Locate the cell with the specified text and output its [X, Y] center coordinate. 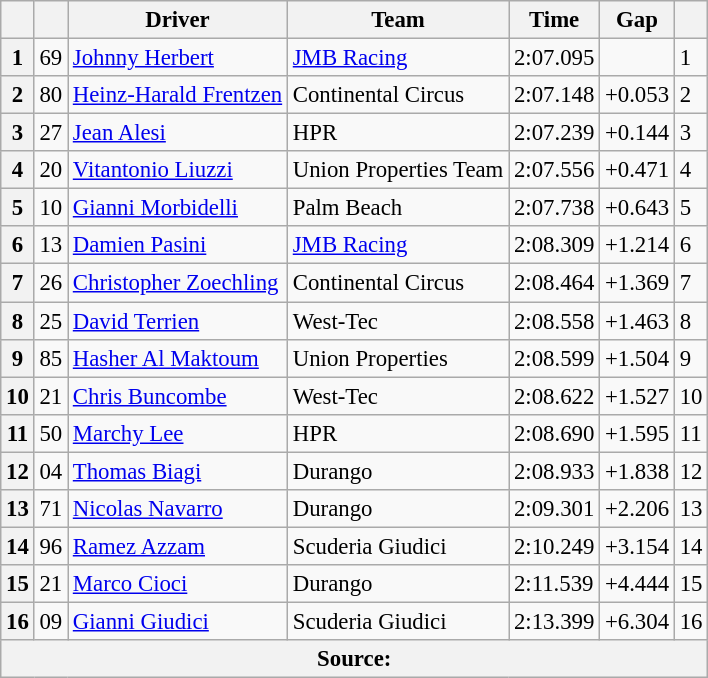
+1.214 [638, 245]
26 [50, 283]
+0.144 [638, 133]
+2.206 [638, 509]
+6.304 [638, 621]
80 [50, 95]
2:08.933 [554, 471]
04 [50, 471]
25 [50, 321]
Heinz-Harald Frentzen [178, 95]
Palm Beach [398, 208]
+1.504 [638, 358]
2:08.558 [554, 321]
+1.463 [638, 321]
2:10.249 [554, 546]
Nicolas Navarro [178, 509]
85 [50, 358]
2:08.309 [554, 245]
2:08.464 [554, 283]
2:07.095 [554, 58]
Marchy Lee [178, 433]
+1.595 [638, 433]
69 [50, 58]
+0.053 [638, 95]
Chris Buncombe [178, 396]
20 [50, 170]
2:07.148 [554, 95]
96 [50, 546]
Johnny Herbert [178, 58]
71 [50, 509]
2:13.399 [554, 621]
+0.471 [638, 170]
2:07.556 [554, 170]
2:08.622 [554, 396]
Union Properties [398, 358]
+3.154 [638, 546]
Union Properties Team [398, 170]
2:07.239 [554, 133]
Time [554, 20]
+1.838 [638, 471]
Gap [638, 20]
+4.444 [638, 584]
Thomas Biagi [178, 471]
+1.369 [638, 283]
Team [398, 20]
Ramez Azzam [178, 546]
09 [50, 621]
Jean Alesi [178, 133]
Gianni Giudici [178, 621]
50 [50, 433]
Marco Cioci [178, 584]
David Terrien [178, 321]
Christopher Zoechling [178, 283]
+0.643 [638, 208]
27 [50, 133]
Damien Pasini [178, 245]
Gianni Morbidelli [178, 208]
2:08.599 [554, 358]
+1.527 [638, 396]
2:07.738 [554, 208]
Source: [354, 659]
Hasher Al Maktoum [178, 358]
2:09.301 [554, 509]
2:08.690 [554, 433]
Driver [178, 20]
Vitantonio Liuzzi [178, 170]
2:11.539 [554, 584]
